Identify which cell holds the provided text, then report its (x, y) central coordinate. 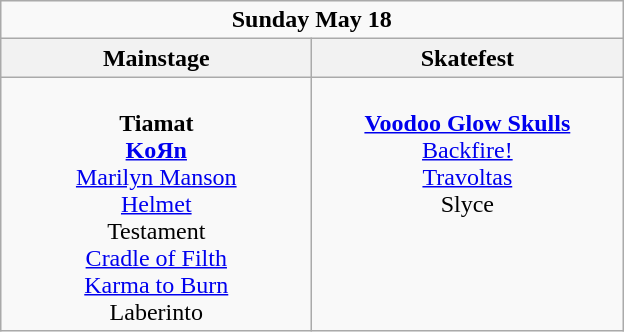
Skatefest (468, 58)
Tiamat KoЯn Marilyn Manson Helmet Testament Cradle of Filth Karma to Burn Laberinto (156, 204)
Mainstage (156, 58)
Voodoo Glow Skulls Backfire! Travoltas Slyce (468, 204)
Sunday May 18 (312, 20)
